From the cell containing the given text, extract its center point as [X, Y] coordinate. 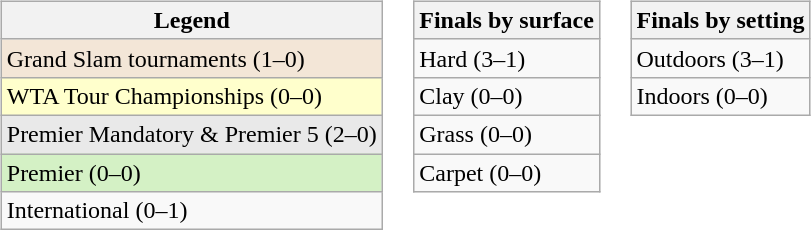
Premier Mandatory & Premier 5 (2–0) [192, 134]
Legend [192, 20]
Finals by surface [507, 20]
Grand Slam tournaments (1–0) [192, 58]
Finals by setting [720, 20]
International (0–1) [192, 211]
Grass (0–0) [507, 134]
Indoors (0–0) [720, 96]
Hard (3–1) [507, 58]
Outdoors (3–1) [720, 58]
Carpet (0–0) [507, 173]
Clay (0–0) [507, 96]
WTA Tour Championships (0–0) [192, 96]
Premier (0–0) [192, 173]
